Output the [x, y] coordinate of the center of the cell containing the given text.  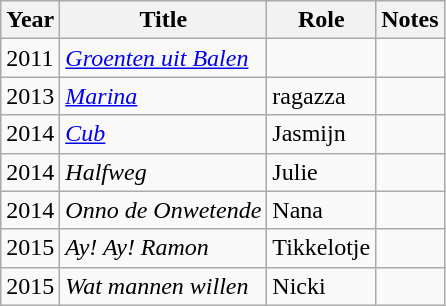
Ay! Ay! Ramon [164, 248]
Nicki [322, 286]
Groenten uit Balen [164, 58]
Wat mannen willen [164, 286]
Tikkelotje [322, 248]
Year [30, 20]
Jasmijn [322, 134]
ragazza [322, 96]
Nana [322, 210]
Title [164, 20]
Marina [164, 96]
Julie [322, 172]
Role [322, 20]
Notes [410, 20]
Cub [164, 134]
2013 [30, 96]
Onno de Onwetende [164, 210]
2011 [30, 58]
Halfweg [164, 172]
